Locate the cell with the specified text and output its (x, y) center coordinate. 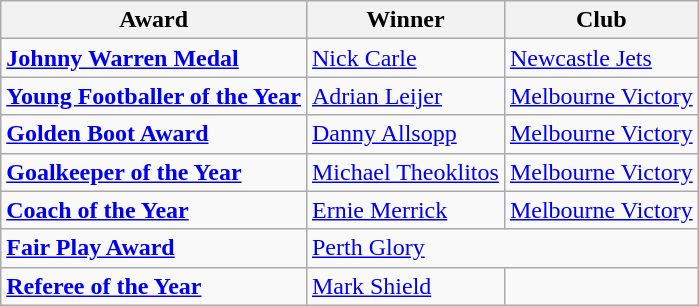
Young Footballer of the Year (154, 96)
Mark Shield (405, 286)
Adrian Leijer (405, 96)
Johnny Warren Medal (154, 58)
Coach of the Year (154, 210)
Newcastle Jets (601, 58)
Perth Glory (502, 248)
Michael Theoklitos (405, 172)
Danny Allsopp (405, 134)
Club (601, 20)
Referee of the Year (154, 286)
Golden Boot Award (154, 134)
Nick Carle (405, 58)
Award (154, 20)
Goalkeeper of the Year (154, 172)
Winner (405, 20)
Fair Play Award (154, 248)
Ernie Merrick (405, 210)
